Locate the cell with the specified text and output its [x, y] center coordinate. 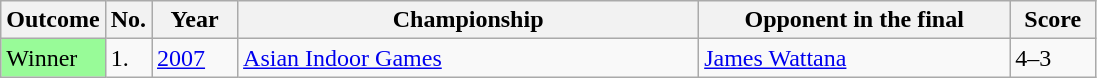
Outcome [53, 20]
No. [128, 20]
2007 [195, 58]
Winner [53, 58]
Championship [468, 20]
Year [195, 20]
4–3 [1053, 58]
James Wattana [854, 58]
1. [128, 58]
Score [1053, 20]
Opponent in the final [854, 20]
Asian Indoor Games [468, 58]
